Identify which cell holds the provided text, then report its (x, y) central coordinate. 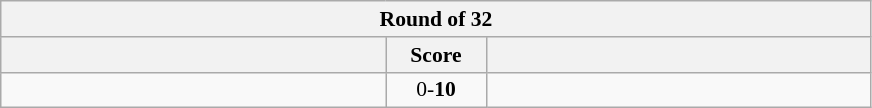
Round of 32 (436, 19)
Score (436, 55)
0-10 (436, 90)
